Return (X, Y) of the center of cell containing provided text 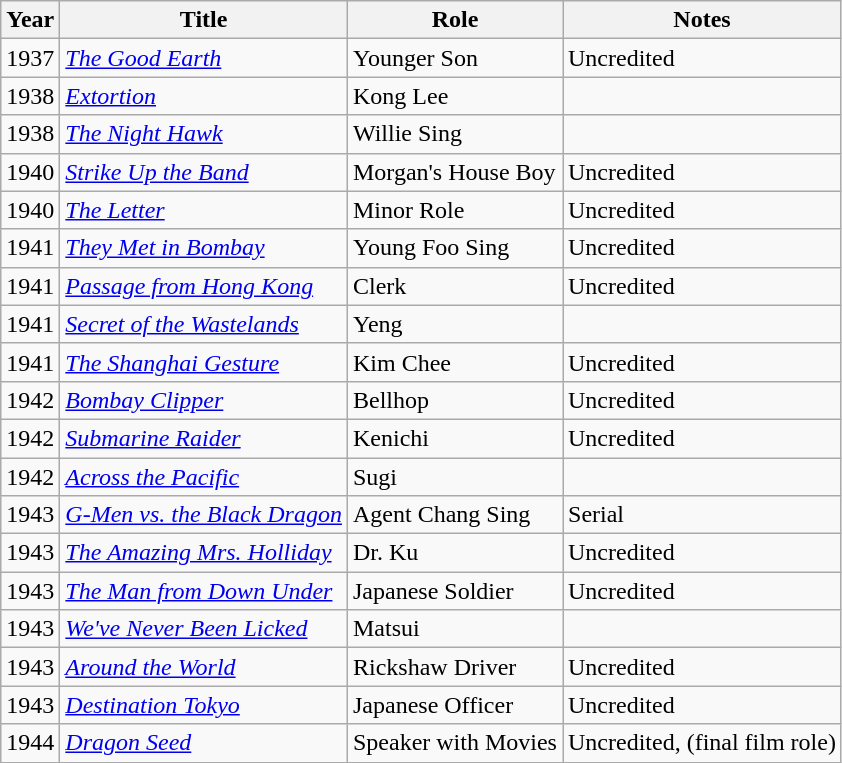
Notes (702, 20)
Secret of the Wastelands (204, 324)
Across the Pacific (204, 477)
1937 (30, 58)
Kim Chee (454, 362)
Bombay Clipper (204, 400)
Bellhop (454, 400)
Role (454, 20)
1944 (30, 743)
Uncredited, (final film role) (702, 743)
Kenichi (454, 438)
Younger Son (454, 58)
Extortion (204, 96)
They Met in Bombay (204, 248)
The Night Hawk (204, 134)
The Man from Down Under (204, 591)
Yeng (454, 324)
Dragon Seed (204, 743)
Submarine Raider (204, 438)
Serial (702, 515)
Title (204, 20)
Japanese Officer (454, 705)
The Amazing Mrs. Holliday (204, 553)
Strike Up the Band (204, 172)
The Good Earth (204, 58)
Speaker with Movies (454, 743)
Destination Tokyo (204, 705)
Matsui (454, 629)
We've Never Been Licked (204, 629)
Clerk (454, 286)
Morgan's House Boy (454, 172)
Minor Role (454, 210)
Sugi (454, 477)
G-Men vs. the Black Dragon (204, 515)
Japanese Soldier (454, 591)
Dr. Ku (454, 553)
Year (30, 20)
Passage from Hong Kong (204, 286)
Rickshaw Driver (454, 667)
Kong Lee (454, 96)
Around the World (204, 667)
The Letter (204, 210)
Willie Sing (454, 134)
Agent Chang Sing (454, 515)
The Shanghai Gesture (204, 362)
Young Foo Sing (454, 248)
